Provide the [X, Y] coordinate of the cell's center where the given text is located.  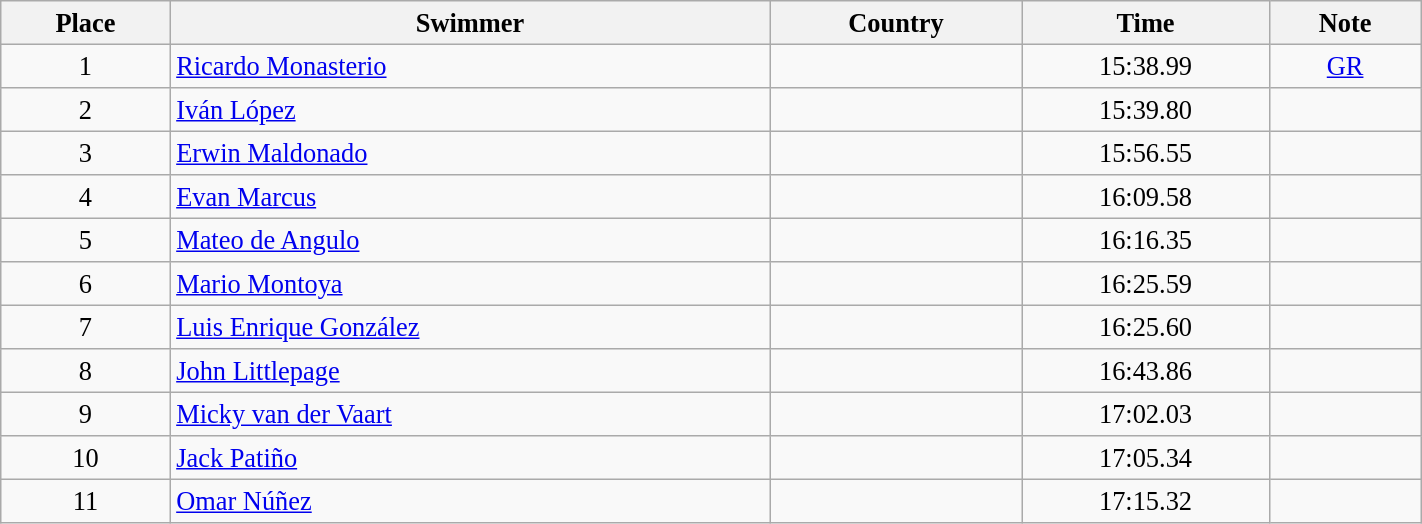
15:56.55 [1146, 153]
Country [896, 22]
1 [86, 66]
8 [86, 371]
9 [86, 414]
16:16.35 [1146, 240]
3 [86, 153]
4 [86, 197]
15:39.80 [1146, 109]
Iván López [470, 109]
Swimmer [470, 22]
16:43.86 [1146, 371]
Micky van der Vaart [470, 414]
5 [86, 240]
John Littlepage [470, 371]
Jack Patiño [470, 458]
10 [86, 458]
Mario Montoya [470, 284]
Omar Núñez [470, 501]
GR [1345, 66]
6 [86, 284]
16:25.60 [1146, 327]
17:02.03 [1146, 414]
Ricardo Monasterio [470, 66]
Luis Enrique González [470, 327]
Time [1146, 22]
7 [86, 327]
Erwin Maldonado [470, 153]
17:15.32 [1146, 501]
16:09.58 [1146, 197]
Note [1345, 22]
Evan Marcus [470, 197]
16:25.59 [1146, 284]
17:05.34 [1146, 458]
11 [86, 501]
2 [86, 109]
Place [86, 22]
15:38.99 [1146, 66]
Mateo de Angulo [470, 240]
